Detect which cell encompasses the target text, then output its (X, Y) center coordinate. 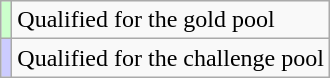
Qualified for the challenge pool (171, 58)
Qualified for the gold pool (171, 20)
